Detect which cell encompasses the target text, then output its (x, y) center coordinate. 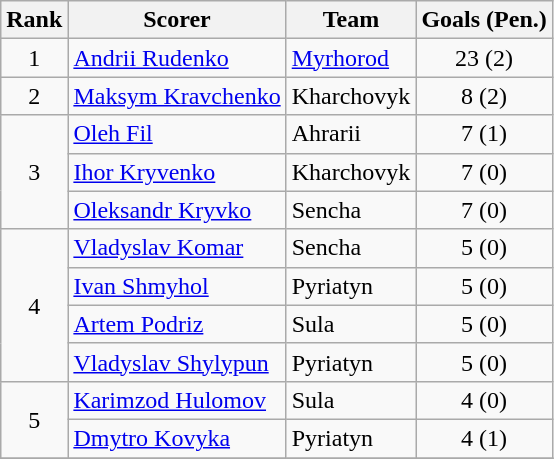
4 (1) (484, 438)
Ahrarii (351, 134)
Ivan Shmyhol (177, 286)
23 (2) (484, 58)
Ihor Kryvenko (177, 172)
4 (34, 305)
Dmytro Kovyka (177, 438)
1 (34, 58)
4 (0) (484, 400)
Goals (Pen.) (484, 20)
2 (34, 96)
5 (34, 419)
Scorer (177, 20)
Oleksandr Kryvko (177, 210)
7 (1) (484, 134)
3 (34, 172)
Oleh Fil (177, 134)
Myrhorod (351, 58)
Maksym Kravchenko (177, 96)
Karimzod Hulomov (177, 400)
Artem Podriz (177, 324)
Andrii Rudenko (177, 58)
8 (2) (484, 96)
Vladyslav Shylypun (177, 362)
Vladyslav Komar (177, 248)
Team (351, 20)
Rank (34, 20)
